For the text-containing cell, return its midpoint in (x, y) coordinate format. 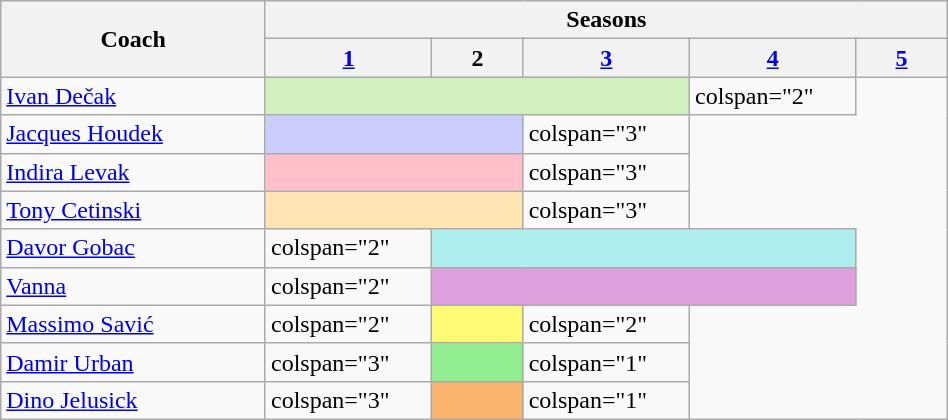
3 (606, 58)
5 (902, 58)
Massimo Savić (134, 324)
Davor Gobac (134, 248)
Seasons (606, 20)
Tony Cetinski (134, 210)
Jacques Houdek (134, 134)
Indira Levak (134, 172)
Vanna (134, 286)
1 (348, 58)
Ivan Dečak (134, 96)
2 (478, 58)
Dino Jelusick (134, 400)
Coach (134, 39)
4 (773, 58)
Damir Urban (134, 362)
